Search for the cell housing the specified text and yield its [X, Y] center coordinate. 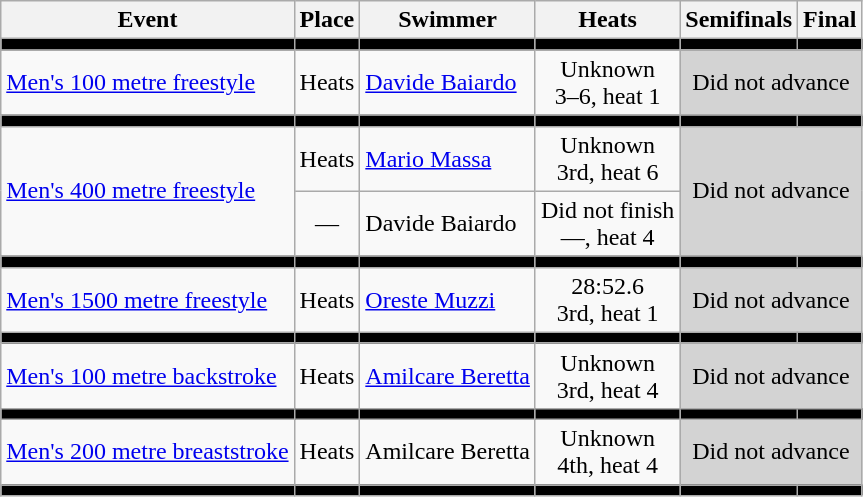
Final [830, 20]
Event [148, 20]
Men's 200 metre breaststroke [148, 452]
Oreste Muzzi [448, 300]
Men's 100 metre backstroke [148, 376]
Did not finish —, heat 4 [607, 224]
Place [327, 20]
— [327, 224]
Men's 1500 metre freestyle [148, 300]
Mario Massa [448, 158]
Men's 400 metre freestyle [148, 191]
Unknown 3rd, heat 4 [607, 376]
28:52.6 3rd, heat 1 [607, 300]
Swimmer [448, 20]
Unknown 3rd, heat 6 [607, 158]
Unknown 4th, heat 4 [607, 452]
Unknown 3–6, heat 1 [607, 82]
Semifinals [739, 20]
Men's 100 metre freestyle [148, 82]
